Return (X, Y) of the center of cell containing provided text 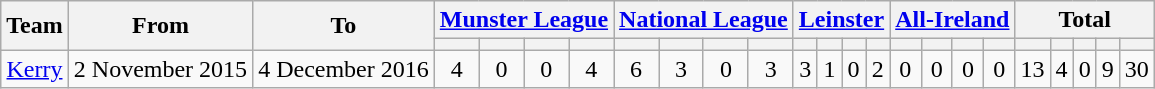
Kerry (35, 69)
Munster League (524, 20)
4 December 2016 (344, 69)
Leinster (841, 20)
2 (878, 69)
30 (1136, 69)
Total (1084, 20)
2 November 2015 (160, 69)
To (344, 26)
9 (1108, 69)
National League (704, 20)
Team (35, 26)
From (160, 26)
6 (636, 69)
13 (1032, 69)
1 (829, 69)
All-Ireland (952, 20)
